Return the (x, y) coordinate for the center point of the cell that contains the specified text.  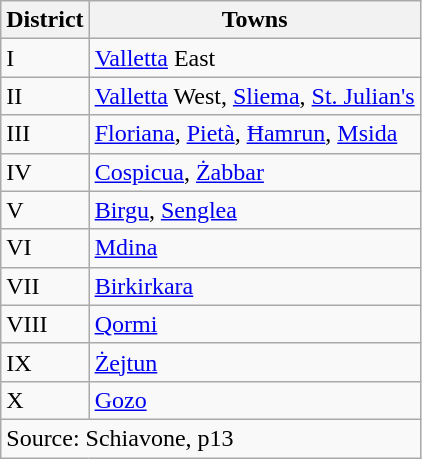
III (45, 134)
II (45, 96)
Mdina (254, 248)
Gozo (254, 400)
Towns (254, 20)
IV (45, 172)
I (45, 58)
Birkirkara (254, 286)
Source: Schiavone, p13 (210, 438)
Valletta West, Sliema, St. Julian's (254, 96)
X (45, 400)
VIII (45, 324)
Valletta East (254, 58)
IX (45, 362)
VII (45, 286)
VI (45, 248)
Żejtun (254, 362)
V (45, 210)
Qormi (254, 324)
Cospicua, Żabbar (254, 172)
District (45, 20)
Floriana, Pietà, Ħamrun, Msida (254, 134)
Birgu, Senglea (254, 210)
